Scan for the cell matching the given text and deliver its [X, Y] coordinate at center. 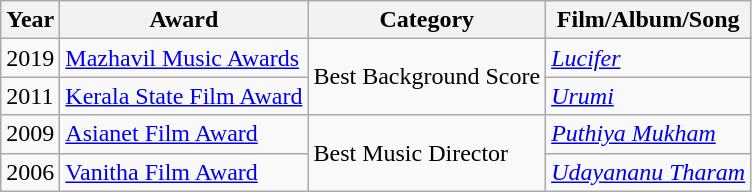
Asianet Film Award [184, 134]
Lucifer [648, 58]
Best Music Director [427, 153]
Year [30, 20]
2019 [30, 58]
Award [184, 20]
Film/Album/Song [648, 20]
Udayananu Tharam [648, 172]
Best Background Score [427, 77]
2006 [30, 172]
Urumi [648, 96]
2009 [30, 134]
Mazhavil Music Awards [184, 58]
2011 [30, 96]
Vanitha Film Award [184, 172]
Kerala State Film Award [184, 96]
Puthiya Mukham [648, 134]
Category [427, 20]
